Locate the cell with the specified text and output its (x, y) center coordinate. 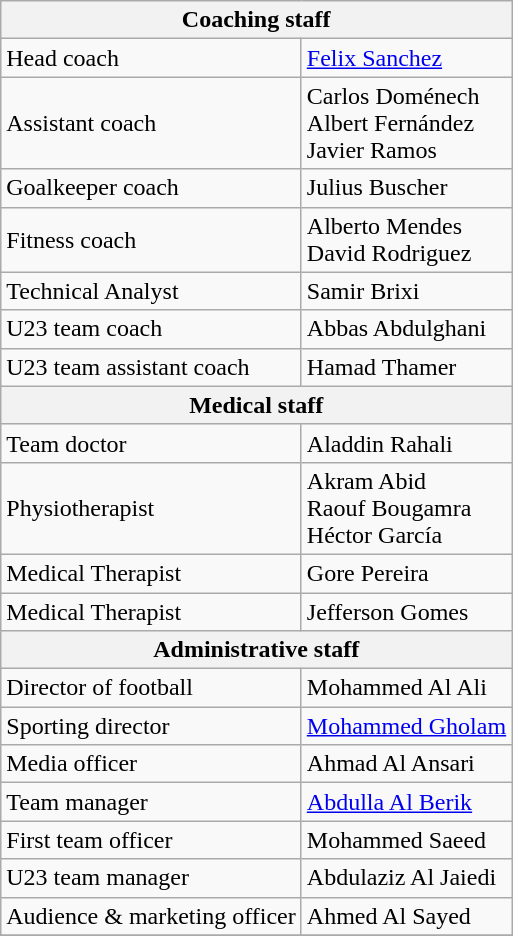
Carlos Doménech Albert Fernández Javier Ramos (406, 123)
Felix Sanchez (406, 58)
Sporting director (152, 726)
Director of football (152, 688)
Akram Abid Raouf Bougamra Héctor García (406, 508)
Ahmad Al Ansari (406, 764)
Jefferson Gomes (406, 611)
Mohammed Saeed (406, 840)
Abbas Abdulghani (406, 329)
Alberto Mendes David Rodriguez (406, 240)
Goalkeeper coach (152, 188)
Gore Pereira (406, 573)
Abdulla Al Berik (406, 802)
Ahmed Al Sayed (406, 916)
Assistant coach (152, 123)
Fitness coach (152, 240)
First team officer (152, 840)
Julius Buscher (406, 188)
Technical Analyst (152, 291)
Media officer (152, 764)
U23 team coach (152, 329)
Coaching staff (256, 20)
Head coach (152, 58)
Mohammed Gholam (406, 726)
Hamad Thamer (406, 367)
Administrative staff (256, 650)
Samir Brixi (406, 291)
U23 team manager (152, 878)
Abdulaziz Al Jaiedi (406, 878)
Team doctor (152, 443)
Aladdin Rahali (406, 443)
Audience & marketing officer (152, 916)
Team manager (152, 802)
U23 team assistant coach (152, 367)
Mohammed Al Ali (406, 688)
Medical staff (256, 405)
Physiotherapist (152, 508)
